For the text-containing cell, return its midpoint in (x, y) coordinate format. 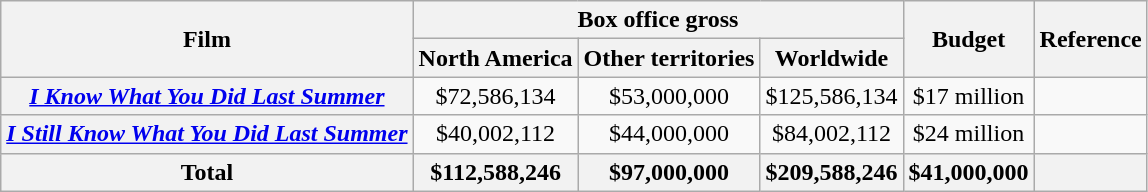
$97,000,000 (669, 172)
Box office gross (658, 20)
Other territories (669, 58)
$41,000,000 (968, 172)
$72,586,134 (496, 96)
$44,000,000 (669, 134)
Film (207, 39)
I Know What You Did Last Summer (207, 96)
$209,588,246 (832, 172)
$125,586,134 (832, 96)
Reference (1090, 39)
Worldwide (832, 58)
$53,000,000 (669, 96)
$40,002,112 (496, 134)
$17 million (968, 96)
$112,588,246 (496, 172)
Budget (968, 39)
North America (496, 58)
I Still Know What You Did Last Summer (207, 134)
$84,002,112 (832, 134)
$24 million (968, 134)
Total (207, 172)
